Extract the [x, y] coordinate from the center of the cell holding the provided text.  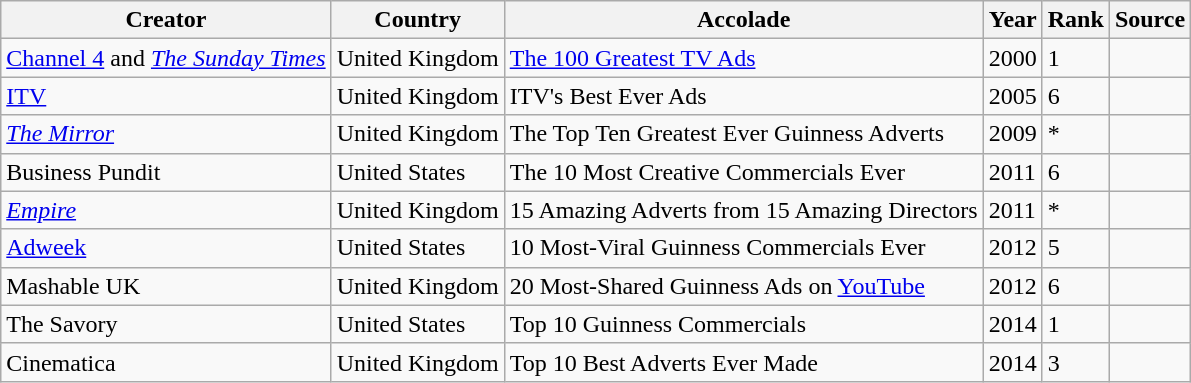
Top 10 Best Adverts Ever Made [744, 362]
ITV's Best Ever Ads [744, 96]
10 Most-Viral Guinness Commercials Ever [744, 248]
2009 [1012, 134]
Empire [166, 210]
Country [418, 20]
Business Pundit [166, 172]
15 Amazing Adverts from 15 Amazing Directors [744, 210]
The Savory [166, 324]
Top 10 Guinness Commercials [744, 324]
5 [1076, 248]
2005 [1012, 96]
Year [1012, 20]
Mashable UK [166, 286]
The 10 Most Creative Commercials Ever [744, 172]
ITV [166, 96]
Cinematica [166, 362]
The Mirror [166, 134]
The Top Ten Greatest Ever Guinness Adverts [744, 134]
20 Most-Shared Guinness Ads on YouTube [744, 286]
3 [1076, 362]
2000 [1012, 58]
Channel 4 and The Sunday Times [166, 58]
Accolade [744, 20]
Creator [166, 20]
The 100 Greatest TV Ads [744, 58]
Adweek [166, 248]
Rank [1076, 20]
Source [1150, 20]
